Locate the cell with the specified text and output its [X, Y] center coordinate. 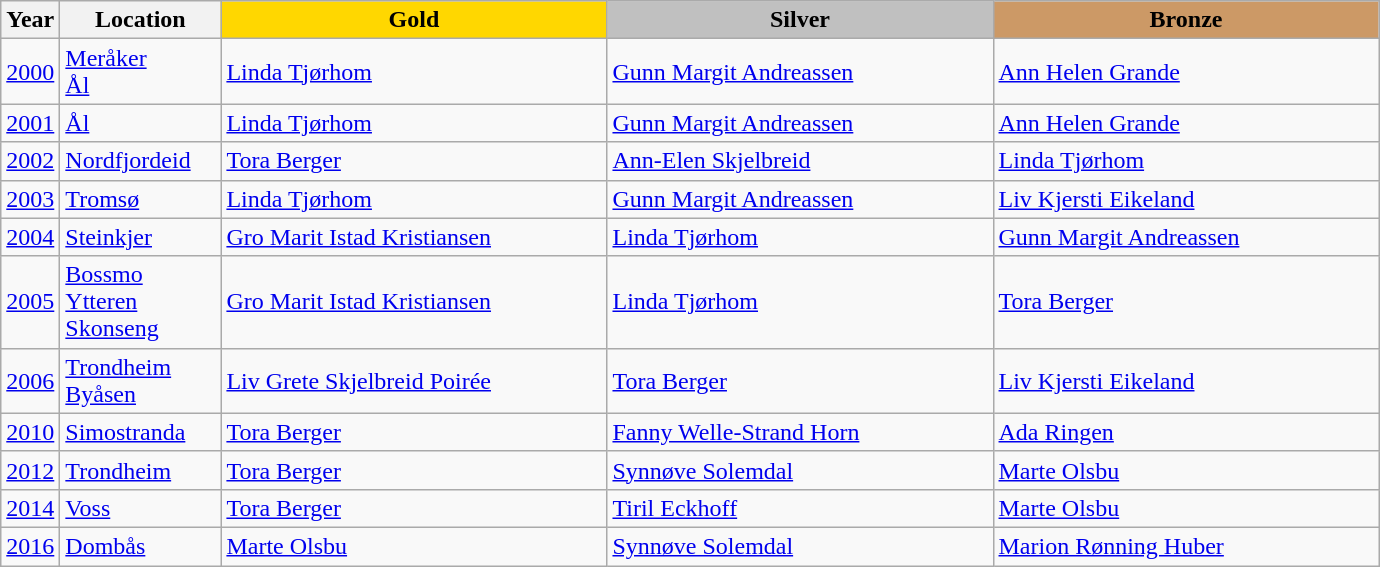
Steinkjer [140, 237]
Voss [140, 508]
Trondheim [140, 470]
2004 [30, 237]
Silver [800, 20]
Simostranda [140, 432]
2002 [30, 161]
2000 [30, 72]
2005 [30, 302]
Dombås [140, 546]
2003 [30, 199]
2016 [30, 546]
TrondheimByåsen [140, 380]
Nordfjordeid [140, 161]
Tromsø [140, 199]
2010 [30, 432]
2014 [30, 508]
2001 [30, 123]
Ada Ringen [1186, 432]
Liv Grete Skjelbreid Poirée [414, 380]
2012 [30, 470]
Tiril Eckhoff [800, 508]
MeråkerÅl [140, 72]
Marion Rønning Huber [1186, 546]
Fanny Welle-Strand Horn [800, 432]
Bronze [1186, 20]
BossmoYtterenSkonseng [140, 302]
Gold [414, 20]
Location [140, 20]
2006 [30, 380]
Ann-Elen Skjelbreid [800, 161]
Year [30, 20]
Ål [140, 123]
